Detect which cell encompasses the target text, then output its [x, y] center coordinate. 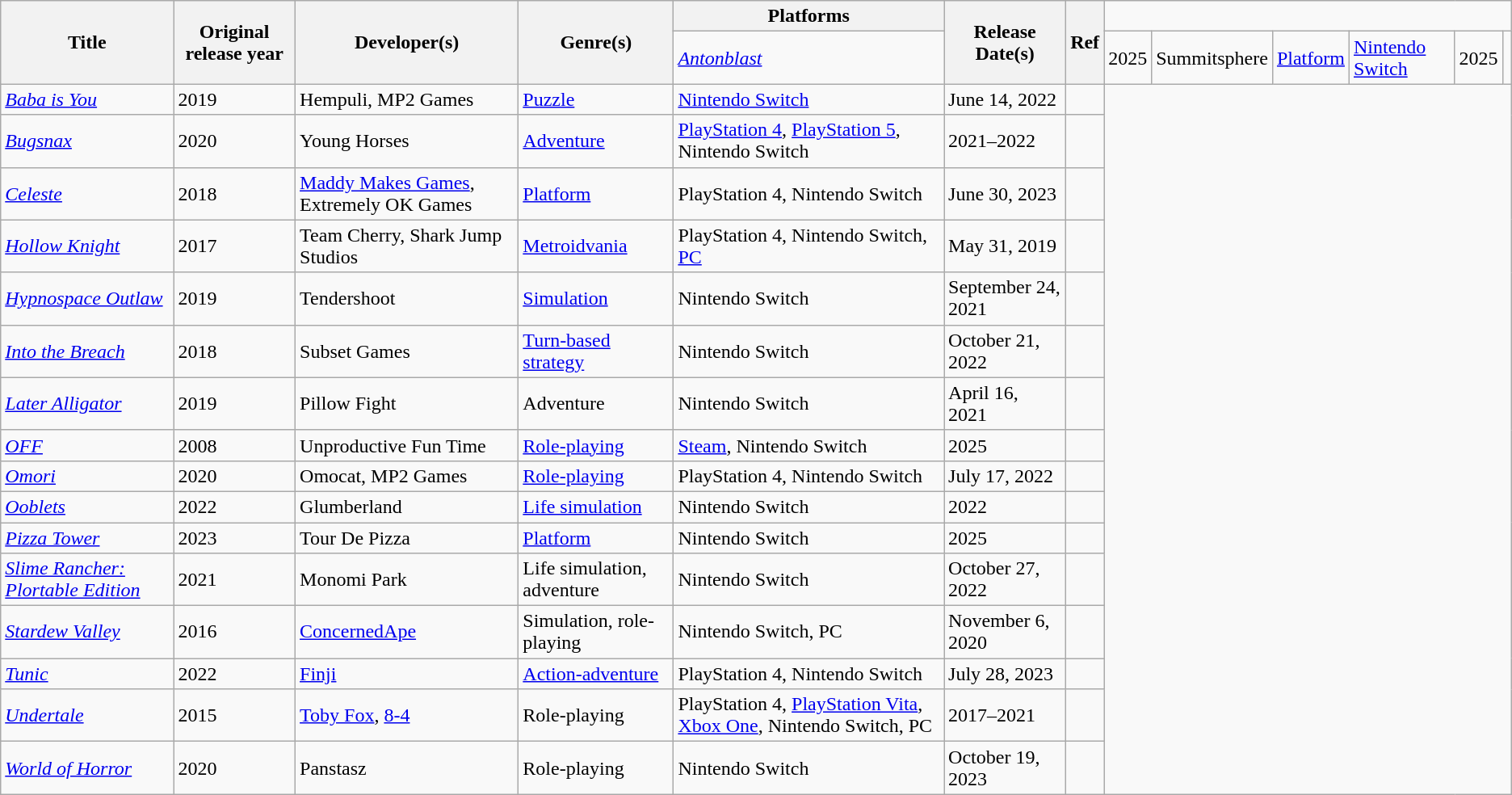
July 28, 2023 [1005, 674]
Simulation, role-playing [596, 632]
Slime Rancher: Plortable Edition [87, 580]
Young Horses [407, 141]
Team Cherry, Shark Jump Studios [407, 246]
Pillow Fight [407, 404]
Platforms [809, 16]
World of Horror [87, 768]
2017 [234, 246]
Omocat, MP2 Games [407, 476]
Hollow Knight [87, 246]
Panstasz [407, 768]
Toby Fox, 8-4 [407, 716]
Ref [1086, 42]
2017–2021 [1005, 716]
July 17, 2022 [1005, 476]
April 16, 2021 [1005, 404]
Stardew Valley [87, 632]
2016 [234, 632]
Celeste [87, 194]
October 19, 2023 [1005, 768]
Finji [407, 674]
Summitsphere [1212, 58]
Nintendo Switch, PC [809, 632]
Glumberland [407, 507]
Action-adventure [596, 674]
Simulation [596, 299]
Into the Breach [87, 351]
Subset Games [407, 351]
October 27, 2022 [1005, 580]
Developer(s) [407, 42]
Monomi Park [407, 580]
Bugsnax [87, 141]
June 30, 2023 [1005, 194]
Antonblast [809, 58]
Tour De Pizza [407, 537]
Original release year [234, 42]
Title [87, 42]
Maddy Makes Games, Extremely OK Games [407, 194]
PlayStation 4, Nintendo Switch, PC [809, 246]
OFF [87, 445]
Later Alligator [87, 404]
May 31, 2019 [1005, 246]
Steam, Nintendo Switch [809, 445]
2008 [234, 445]
Turn-based strategy [596, 351]
ConcernedApe [407, 632]
2015 [234, 716]
2021 [234, 580]
Tunic [87, 674]
October 21, 2022 [1005, 351]
Unproductive Fun Time [407, 445]
2023 [234, 537]
Genre(s) [596, 42]
Pizza Tower [87, 537]
Baba is You [87, 99]
Ooblets [87, 507]
Puzzle [596, 99]
2021–2022 [1005, 141]
June 14, 2022 [1005, 99]
Undertale [87, 716]
PlayStation 4, PlayStation Vita, Xbox One, Nintendo Switch, PC [809, 716]
Life simulation [596, 507]
Omori [87, 476]
Release Date(s) [1005, 42]
Metroidvania [596, 246]
November 6, 2020 [1005, 632]
September 24, 2021 [1005, 299]
Hempuli, MP2 Games [407, 99]
PlayStation 4, PlayStation 5, Nintendo Switch [809, 141]
Tendershoot [407, 299]
Hypnospace Outlaw [87, 299]
Life simulation, adventure [596, 580]
